From the cell containing the given text, extract its center point as [x, y] coordinate. 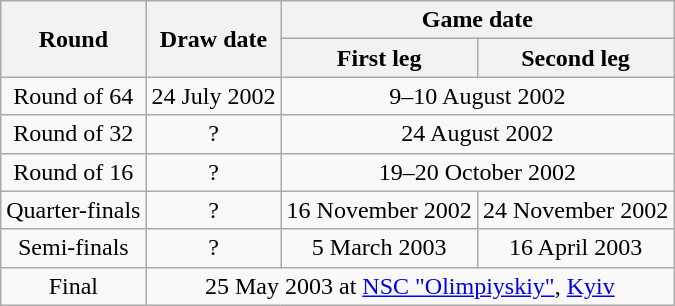
9–10 August 2002 [478, 96]
19–20 October 2002 [478, 172]
24 November 2002 [575, 210]
16 November 2002 [379, 210]
24 July 2002 [214, 96]
Round of 16 [74, 172]
Draw date [214, 39]
Semi-finals [74, 248]
5 March 2003 [379, 248]
First leg [379, 58]
Final [74, 286]
Second leg [575, 58]
25 May 2003 at NSC "Olimpiyskiy", Kyiv [410, 286]
Game date [478, 20]
Round of 32 [74, 134]
24 August 2002 [478, 134]
Round of 64 [74, 96]
16 April 2003 [575, 248]
Quarter-finals [74, 210]
Round [74, 39]
